Capture the cell that displays the provided text and extract its [X, Y] central coordinate. 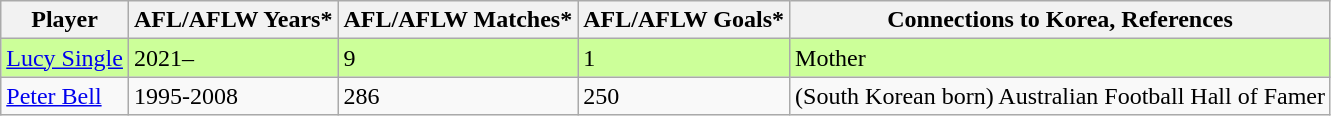
Peter Bell [65, 96]
286 [458, 96]
1 [684, 58]
1995-2008 [233, 96]
Mother [1060, 58]
Lucy Single [65, 58]
9 [458, 58]
AFL/AFLW Years* [233, 20]
Player [65, 20]
AFL/AFLW Matches* [458, 20]
250 [684, 96]
2021– [233, 58]
AFL/AFLW Goals* [684, 20]
Connections to Korea, References [1060, 20]
(South Korean born) Australian Football Hall of Famer [1060, 96]
